Return the [x, y] coordinate for the center point of the cell that contains the specified text.  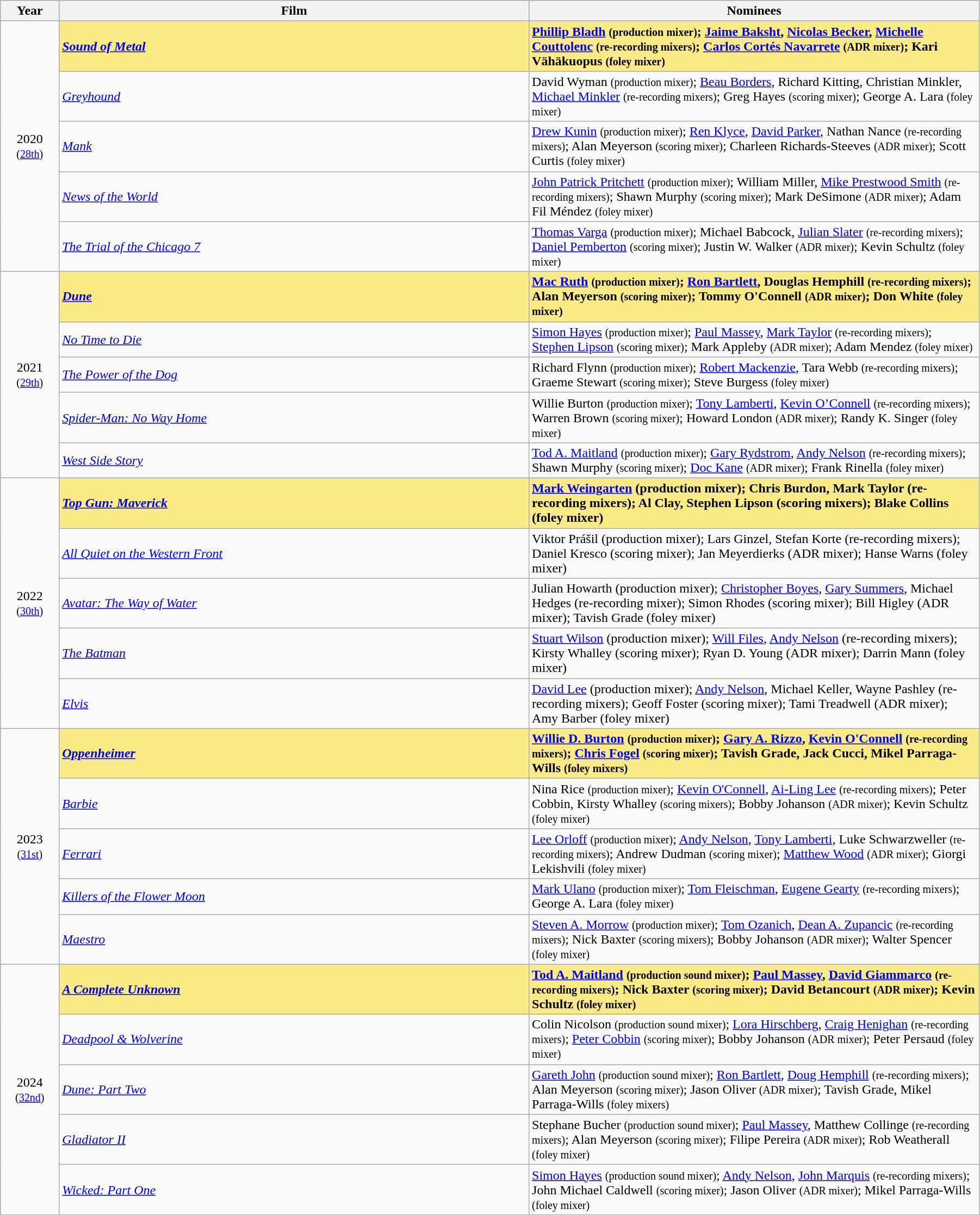
Nominees [754, 11]
Sound of Metal [294, 46]
Wicked: Part One [294, 1189]
Year [30, 11]
Maestro [294, 939]
2022 (30th) [30, 603]
A Complete Unknown [294, 989]
Deadpool & Wolverine [294, 1039]
The Trial of the Chicago 7 [294, 246]
Spider-Man: No Way Home [294, 417]
The Batman [294, 653]
Film [294, 11]
2021 (29th) [30, 374]
Dune: Part Two [294, 1089]
Greyhound [294, 96]
2020 (28th) [30, 146]
No Time to Die [294, 340]
Top Gun: Maverick [294, 503]
Gladiator II [294, 1139]
Killers of the Flower Moon [294, 897]
Ferrari [294, 854]
All Quiet on the Western Front [294, 553]
Avatar: The Way of Water [294, 603]
The Power of the Dog [294, 374]
News of the World [294, 196]
2024 (32nd) [30, 1089]
Mank [294, 146]
Dune [294, 297]
Mark Ulano (production mixer); Tom Fleischman, Eugene Gearty (re-recording mixers); George A. Lara (foley mixer) [754, 897]
Barbie [294, 804]
Elvis [294, 704]
Oppenheimer [294, 754]
West Side Story [294, 460]
Richard Flynn (production mixer); Robert Mackenzie, Tara Webb (re-recording mixers); Graeme Stewart (scoring mixer); Steve Burgess (foley mixer) [754, 374]
2023 (31st) [30, 847]
